Return the [X, Y] coordinate for the center point of the cell that contains the specified text.  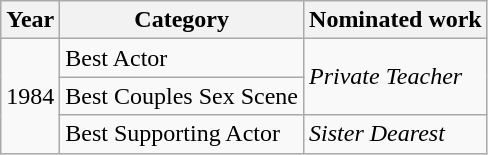
Nominated work [396, 20]
Year [30, 20]
Private Teacher [396, 77]
Category [182, 20]
Sister Dearest [396, 134]
Best Actor [182, 58]
1984 [30, 96]
Best Supporting Actor [182, 134]
Best Couples Sex Scene [182, 96]
